Provide the [x, y] coordinate of the cell's center where the given text is located.  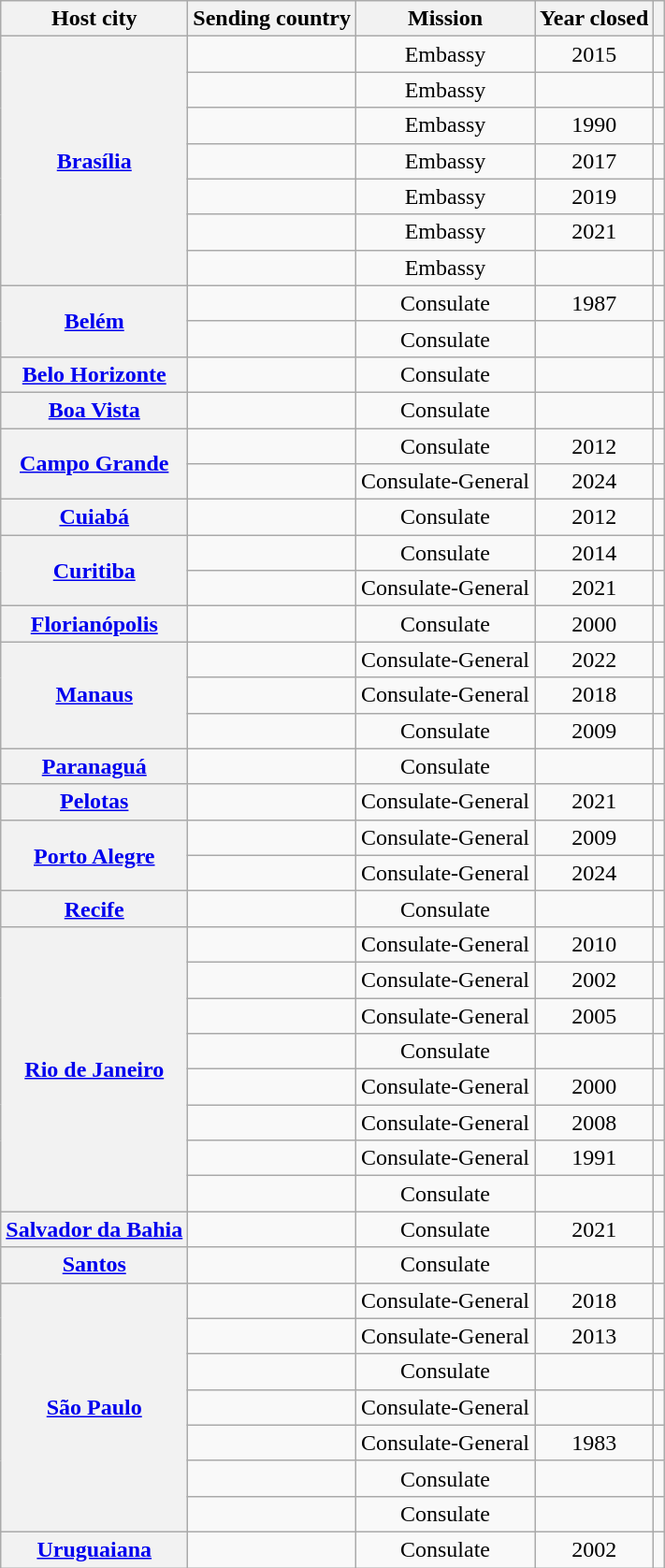
Salvador da Bahia [94, 1229]
São Paulo [94, 1407]
Belo Horizonte [94, 374]
Paranaguá [94, 766]
1991 [595, 1158]
Recife [94, 908]
2010 [595, 944]
Pelotas [94, 802]
Uruguaiana [94, 1549]
2015 [595, 54]
2013 [595, 1336]
2005 [595, 1015]
2014 [595, 553]
Mission [445, 19]
Porto Alegre [94, 855]
Brasília [94, 161]
Florianópolis [94, 624]
2022 [595, 660]
Sending country [272, 19]
2019 [595, 196]
Cuiabá [94, 517]
Santos [94, 1265]
Campo Grande [94, 464]
1987 [595, 303]
Rio de Janeiro [94, 1068]
1983 [595, 1443]
Boa Vista [94, 410]
2008 [595, 1123]
1990 [595, 125]
2017 [595, 161]
Belém [94, 321]
Manaus [94, 695]
Host city [94, 19]
Curitiba [94, 571]
Year closed [595, 19]
